Extract the (X, Y) coordinate from the center of the cell holding the provided text.  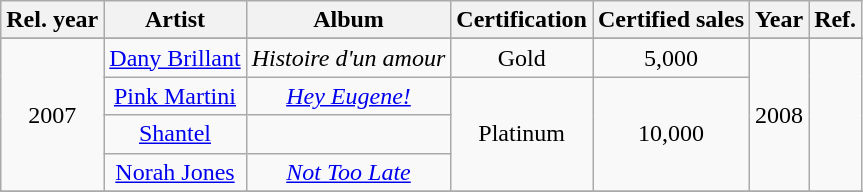
Rel. year (52, 20)
10,000 (670, 134)
Pink Martini (175, 96)
Shantel (175, 134)
Gold (522, 58)
Not Too Late (348, 172)
Certification (522, 20)
2008 (780, 115)
Certified sales (670, 20)
Norah Jones (175, 172)
Album (348, 20)
Hey Eugene! (348, 96)
5,000 (670, 58)
2007 (52, 115)
Year (780, 20)
Ref. (836, 20)
Platinum (522, 134)
Artist (175, 20)
Dany Brillant (175, 58)
Histoire d'un amour (348, 58)
